Pinpoint the cell where the given text exists, returning its (x, y) midpoint coordinate. 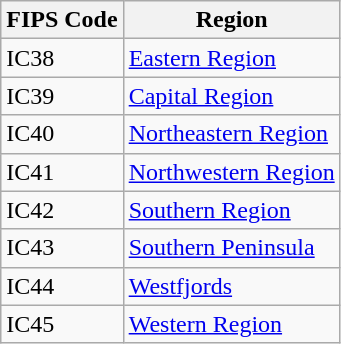
IC40 (62, 134)
Western Region (232, 324)
Southern Peninsula (232, 248)
IC41 (62, 172)
Region (232, 20)
Capital Region (232, 96)
IC39 (62, 96)
FIPS Code (62, 20)
IC43 (62, 248)
IC38 (62, 58)
Northeastern Region (232, 134)
IC45 (62, 324)
Southern Region (232, 210)
IC42 (62, 210)
Westfjords (232, 286)
Northwestern Region (232, 172)
IC44 (62, 286)
Eastern Region (232, 58)
